Scan for the cell matching the given text and deliver its (X, Y) coordinate at center. 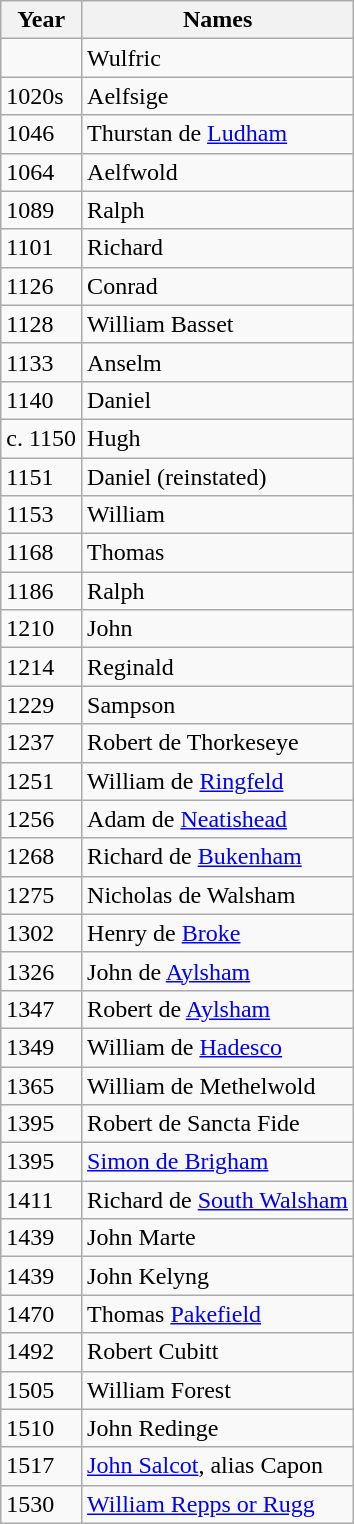
Thomas Pakefield (218, 1314)
William Forest (218, 1390)
1237 (42, 743)
William Basset (218, 324)
1510 (42, 1428)
John Redinge (218, 1428)
1046 (42, 134)
1275 (42, 895)
Nicholas de Walsham (218, 895)
Robert Cubitt (218, 1352)
1349 (42, 1047)
Richard (218, 248)
1133 (42, 362)
1151 (42, 477)
1411 (42, 1200)
Richard de Bukenham (218, 857)
Hugh (218, 438)
Robert de Thorkeseye (218, 743)
1126 (42, 286)
1140 (42, 400)
Robert de Aylsham (218, 1009)
Anselm (218, 362)
1268 (42, 857)
1470 (42, 1314)
1064 (42, 172)
1210 (42, 629)
Adam de Neatishead (218, 819)
Aelfwold (218, 172)
John (218, 629)
Sampson (218, 705)
Daniel (reinstated) (218, 477)
Year (42, 20)
1347 (42, 1009)
Thomas (218, 553)
John Salcot, alias Capon (218, 1466)
1101 (42, 248)
Henry de Broke (218, 933)
1365 (42, 1085)
1186 (42, 591)
Robert de Sancta Fide (218, 1124)
William de Hadesco (218, 1047)
William (218, 515)
Reginald (218, 667)
William Repps or Rugg (218, 1504)
John de Aylsham (218, 971)
Simon de Brigham (218, 1162)
1168 (42, 553)
John Marte (218, 1238)
1302 (42, 933)
Richard de South Walsham (218, 1200)
1153 (42, 515)
c. 1150 (42, 438)
1326 (42, 971)
William de Ringfeld (218, 781)
Names (218, 20)
1492 (42, 1352)
1530 (42, 1504)
William de Methelwold (218, 1085)
Conrad (218, 286)
Daniel (218, 400)
1020s (42, 96)
Aelfsige (218, 96)
1229 (42, 705)
Wulfric (218, 58)
1251 (42, 781)
1256 (42, 819)
Thurstan de Ludham (218, 134)
1517 (42, 1466)
John Kelyng (218, 1276)
1505 (42, 1390)
1128 (42, 324)
1089 (42, 210)
1214 (42, 667)
